Detect which cell encompasses the target text, then output its [X, Y] center coordinate. 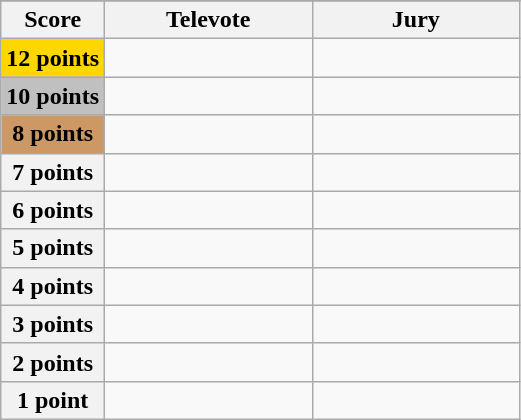
12 points [53, 58]
8 points [53, 134]
2 points [53, 362]
Jury [416, 20]
6 points [53, 210]
Televote [209, 20]
10 points [53, 96]
4 points [53, 286]
Score [53, 20]
3 points [53, 324]
5 points [53, 248]
7 points [53, 172]
1 point [53, 400]
